Extract the [X, Y] coordinate from the center of the cell holding the provided text.  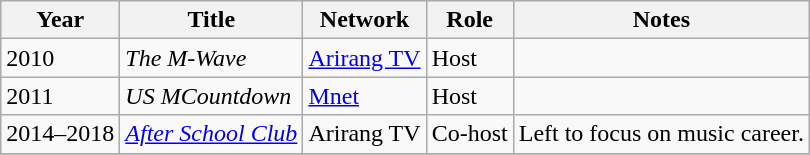
2014–2018 [60, 134]
US MCountdown [212, 96]
Co-host [470, 134]
After School Club [212, 134]
The M-Wave [212, 58]
Title [212, 20]
2010 [60, 58]
Left to focus on music career. [661, 134]
Year [60, 20]
Notes [661, 20]
Network [364, 20]
2011 [60, 96]
Mnet [364, 96]
Role [470, 20]
